Provide the [X, Y] coordinate of the cell's center where the given text is located.  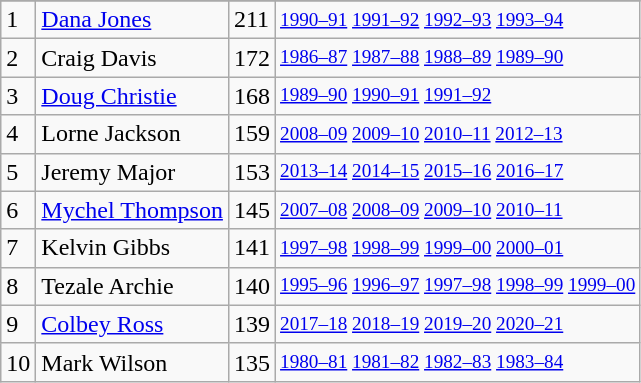
Colbey Ross [132, 324]
3 [18, 96]
Mark Wilson [132, 362]
1 [18, 20]
172 [252, 58]
1990–91 1991–92 1992–93 1993–94 [457, 20]
2 [18, 58]
168 [252, 96]
159 [252, 134]
Jeremy Major [132, 172]
139 [252, 324]
5 [18, 172]
1995–96 1996–97 1997–98 1998–99 1999–00 [457, 286]
6 [18, 210]
7 [18, 248]
2007–08 2008–09 2009–10 2010–11 [457, 210]
9 [18, 324]
Kelvin Gibbs [132, 248]
1986–87 1987–88 1988–89 1989–90 [457, 58]
141 [252, 248]
8 [18, 286]
2013–14 2014–15 2015–16 2016–17 [457, 172]
2017–18 2018–19 2019–20 2020–21 [457, 324]
Tezale Archie [132, 286]
4 [18, 134]
Doug Christie [132, 96]
2008–09 2009–10 2010–11 2012–13 [457, 134]
140 [252, 286]
Dana Jones [132, 20]
Craig Davis [132, 58]
153 [252, 172]
135 [252, 362]
145 [252, 210]
211 [252, 20]
Mychel Thompson [132, 210]
1989–90 1990–91 1991–92 [457, 96]
1980–81 1981–82 1982–83 1983–84 [457, 362]
10 [18, 362]
1997–98 1998–99 1999–00 2000–01 [457, 248]
Lorne Jackson [132, 134]
